Provide the [x, y] coordinate of the cell's center where the given text is located.  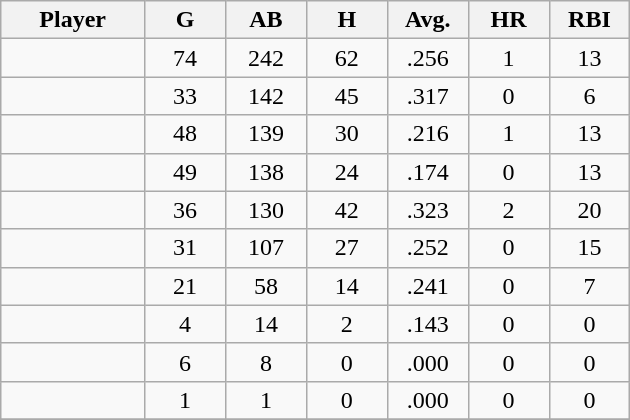
48 [186, 134]
G [186, 20]
138 [266, 172]
.323 [428, 210]
33 [186, 96]
.241 [428, 286]
H [346, 20]
15 [590, 248]
139 [266, 134]
4 [186, 324]
130 [266, 210]
242 [266, 58]
21 [186, 286]
.317 [428, 96]
7 [590, 286]
AB [266, 20]
45 [346, 96]
58 [266, 286]
Player [73, 20]
142 [266, 96]
36 [186, 210]
24 [346, 172]
.216 [428, 134]
.256 [428, 58]
27 [346, 248]
.174 [428, 172]
30 [346, 134]
.252 [428, 248]
.143 [428, 324]
RBI [590, 20]
8 [266, 362]
31 [186, 248]
74 [186, 58]
Avg. [428, 20]
20 [590, 210]
49 [186, 172]
62 [346, 58]
107 [266, 248]
HR [508, 20]
42 [346, 210]
